Find where the given text appears and provide that cell's center as [x, y] coordinate. 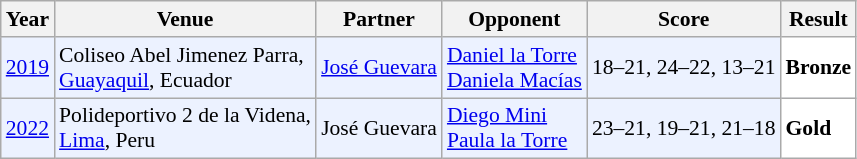
Diego Mini Paula la Torre [514, 128]
Polideportivo 2 de la Videna,Lima, Peru [185, 128]
Year [28, 19]
23–21, 19–21, 21–18 [684, 128]
Partner [379, 19]
2019 [28, 68]
Result [818, 19]
Daniel la Torre Daniela Macías [514, 68]
18–21, 24–22, 13–21 [684, 68]
2022 [28, 128]
Coliseo Abel Jimenez Parra,Guayaquil, Ecuador [185, 68]
Opponent [514, 19]
Gold [818, 128]
Bronze [818, 68]
Venue [185, 19]
Score [684, 19]
